Determine the (X, Y) coordinate at the center of the cell enclosing the given text.  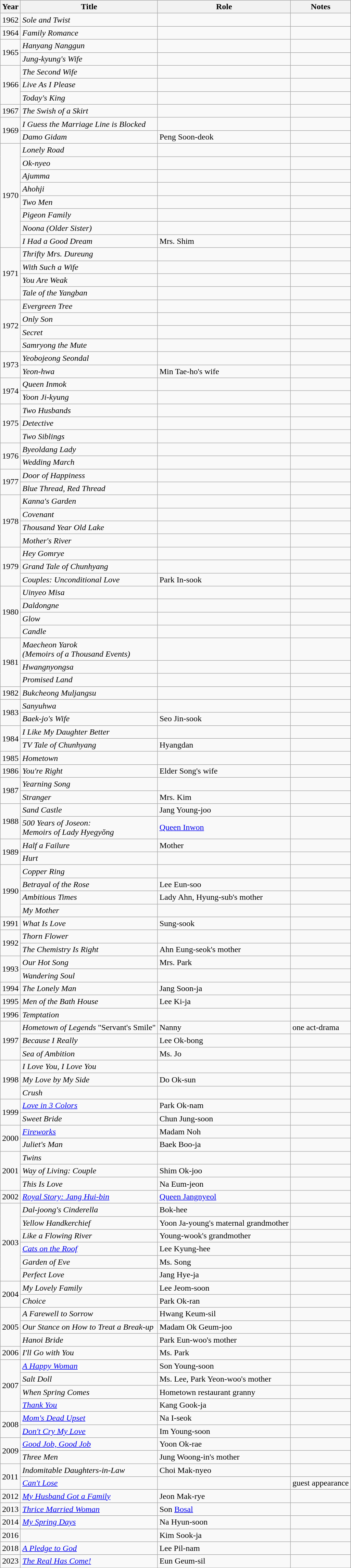
Seo Jin-sook (224, 719)
Sung-sook (224, 923)
Byeoldang Lady (89, 449)
When Spring Comes (89, 1392)
2007 (10, 1385)
The Swish of a Skirt (89, 111)
1973 (10, 365)
Glow (89, 619)
2014 (10, 1522)
1999 (10, 1112)
1986 (10, 771)
Jung Woong-in's mother (224, 1457)
Pigeon Family (89, 215)
A Happy Woman (89, 1366)
guest appearance (321, 1483)
Temptation (89, 1015)
1982 (10, 693)
Way of Living: Couple (89, 1171)
Park In-sook (224, 580)
Mrs. Shim (224, 241)
Noona (Older Sister) (89, 228)
Hyangdan (224, 745)
What Is Love (89, 923)
Im Young-soon (224, 1431)
Lady Ahn, Hyung-sub's mother (224, 897)
Blue Thread, Red Thread (89, 488)
Kim Sook-ja (224, 1535)
1984 (10, 738)
Bukcheong Muljangsu (89, 693)
1970 (10, 195)
2003 (10, 1242)
1983 (10, 712)
Madam Ok Geum-joo (224, 1327)
1976 (10, 456)
1996 (10, 1015)
Two Men (89, 202)
Daldongne (89, 606)
2000 (10, 1138)
Betrayal of the Rose (89, 884)
Fireworks (89, 1132)
1969 (10, 130)
Title (89, 7)
Elder Song's wife (224, 771)
I Guess the Marriage Line is Blocked (89, 124)
Hurt (89, 858)
Live As I Please (89, 85)
Good Job, Good Job (89, 1444)
Only Son (89, 319)
2005 (10, 1327)
Tale of the Yangban (89, 293)
Park Ok-ran (224, 1301)
Hometown restaurant granny (224, 1392)
500 Years of Joseon: Memoirs of Lady Hyegyŏng (89, 828)
Ambitious Times (89, 897)
Evergreen Tree (89, 306)
Indomitable Daughters-in-Law (89, 1470)
Baek-jo's Wife (89, 719)
Lonely Road (89, 150)
My Spring Days (89, 1522)
Baek Boo-ja (224, 1145)
Thrifty Mrs. Dureung (89, 254)
1987 (10, 790)
1981 (10, 662)
Choice (89, 1301)
2009 (10, 1451)
Yearning Song (89, 784)
Hwangnyongsa (89, 667)
one act-drama (321, 1028)
Copper Ring (89, 871)
Three Men (89, 1457)
Hwang Keum-sil (224, 1314)
Shim Ok-joo (224, 1171)
Yoon Ji-kyung (89, 397)
Yeon-hwa (89, 371)
Chun Jung-soon (224, 1119)
Today's King (89, 98)
Ms. Jo (224, 1054)
Yoon Ok-rae (224, 1444)
Hometown (89, 758)
Kang Gook-ja (224, 1405)
Year (10, 7)
My Husband Got a Family (89, 1496)
Mother (224, 845)
Crush (89, 1093)
1989 (10, 852)
Men of the Bath House (89, 1001)
Jung-kyung's Wife (89, 59)
Damo Gidam (89, 137)
Sand Castle (89, 810)
1988 (10, 821)
1964 (10, 33)
1975 (10, 423)
Role (224, 7)
1991 (10, 923)
Queen Jangnyeol (224, 1197)
You're Right (89, 771)
Thousand Year Old Lake (89, 527)
1990 (10, 891)
Ajumma (89, 176)
I Like My Daughter Better (89, 732)
2002 (10, 1197)
Kanna's Garden (89, 501)
Lee Jeom-soon (224, 1288)
1980 (10, 612)
Sanyuhwa (89, 706)
2004 (10, 1294)
2018 (10, 1548)
Lee Kyung-hee (224, 1249)
A Pledge to God (89, 1548)
Our Stance on How to Treat a Break-up (89, 1327)
Son Bosal (224, 1509)
Ahohji (89, 189)
Na Eum-jeon (224, 1184)
1962 (10, 20)
Hometown of Legends "Servant's Smile" (89, 1028)
The Chemistry Is Right (89, 949)
Young-wook's grandmother (224, 1236)
Sole and Twist (89, 20)
You Are Weak (89, 280)
Son Young-soon (224, 1366)
Queen Inwon (224, 828)
Cats on the Roof (89, 1249)
Secret (89, 332)
Jang Hye-ja (224, 1275)
Na Hyun-soon (224, 1522)
Salt Doll (89, 1379)
Because I Really (89, 1041)
Twins (89, 1158)
Jang Soon-ja (224, 988)
Maecheon Yarok (Memoirs of a Thousand Events) (89, 649)
Family Romance (89, 33)
Ok-nyeo (89, 163)
2006 (10, 1353)
Jang Young-joo (224, 810)
Nanny (224, 1028)
1997 (10, 1041)
Park Ok-nam (224, 1106)
1992 (10, 943)
Lee Ki-ja (224, 1001)
My Mother (89, 910)
1966 (10, 85)
Yoon Ja-young's maternal grandmother (224, 1223)
Mother's River (89, 540)
Yellow Handkerchief (89, 1223)
Our Hot Song (89, 962)
Can't Lose (89, 1483)
1998 (10, 1080)
1977 (10, 482)
Peng Soon-deok (224, 137)
I'll Go with You (89, 1353)
Samryong the Mute (89, 345)
Lee Pil-nam (224, 1548)
Royal Story: Jang Hui-bin (89, 1197)
Half a Failure (89, 845)
Couples: Unconditional Love (89, 580)
Choi Mak-nyeo (224, 1470)
Hanoi Bride (89, 1340)
Ms. Park (224, 1353)
Promised Land (89, 680)
Like a Flowing River (89, 1236)
1974 (10, 391)
Thank You (89, 1405)
1972 (10, 326)
Grand Tale of Chunhyang (89, 566)
Juliet's Man (89, 1145)
Ms. Lee, Park Yeon-woo's mother (224, 1379)
Covenant (89, 514)
Jeon Mak-rye (224, 1496)
2008 (10, 1424)
Lee Ok-bong (224, 1041)
1993 (10, 969)
A Farewell to Sorrow (89, 1314)
Sea of Ambition (89, 1054)
1978 (10, 521)
Detective (89, 423)
1995 (10, 1001)
2013 (10, 1509)
Dal-joong's Cinderella (89, 1210)
Queen Inmok (89, 384)
Wandering Soul (89, 975)
My Lovely Family (89, 1288)
Uinyeo Misa (89, 593)
1971 (10, 274)
Hanyang Nanggun (89, 46)
My Love by My Side (89, 1080)
The Real Has Come! (89, 1561)
Min Tae-ho's wife (224, 371)
Stranger (89, 797)
Don't Cry My Love (89, 1431)
Hey Gomrye (89, 553)
Two Siblings (89, 436)
Mrs. Kim (224, 797)
Ahn Eung-seok's mother (224, 949)
Mom's Dead Upset (89, 1418)
Lee Eun-soo (224, 884)
The Second Wife (89, 72)
1979 (10, 566)
Eun Geum-sil (224, 1561)
Sweet Bride (89, 1119)
1965 (10, 52)
With Such a Wife (89, 267)
Yeobojeong Seondal (89, 358)
1967 (10, 111)
Park Eun-woo's mother (224, 1340)
The Lonely Man (89, 988)
2023 (10, 1561)
Two Husbands (89, 410)
2001 (10, 1171)
1994 (10, 988)
Madam Noh (224, 1132)
TV Tale of Chunhyang (89, 745)
Ms. Song (224, 1262)
Wedding March (89, 462)
Thorn Flower (89, 936)
Door of Happiness (89, 475)
Na I-seok (224, 1418)
2011 (10, 1477)
Love in 3 Colors (89, 1106)
Perfect Love (89, 1275)
Notes (321, 7)
Bok-hee (224, 1210)
Garden of Eve (89, 1262)
Mrs. Park (224, 962)
Do Ok-sun (224, 1080)
Thrice Married Woman (89, 1509)
This Is Love (89, 1184)
2012 (10, 1496)
I Love You, I Love You (89, 1067)
2016 (10, 1535)
1985 (10, 758)
Candle (89, 632)
I Had a Good Dream (89, 241)
